Identify which cell holds the provided text, then report its (X, Y) central coordinate. 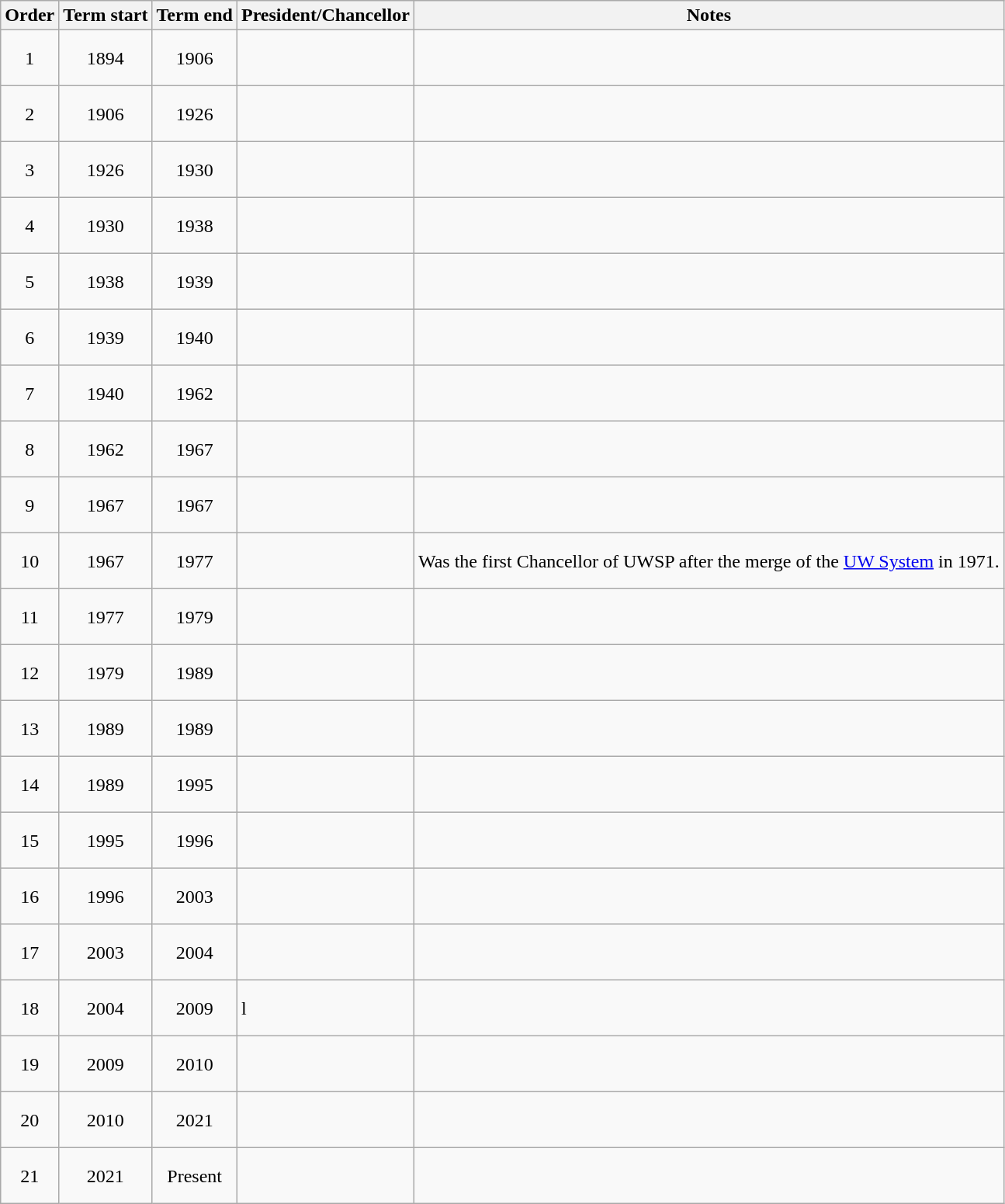
17 (29, 952)
3 (29, 170)
Term start (106, 16)
l (325, 1008)
1894 (106, 58)
1 (29, 58)
20 (29, 1120)
9 (29, 505)
16 (29, 897)
13 (29, 729)
Order (29, 16)
11 (29, 617)
Notes (709, 16)
Present (195, 1176)
2 (29, 114)
4 (29, 226)
Was the first Chancellor of UWSP after the merge of the UW System in 1971. (709, 561)
14 (29, 785)
7 (29, 394)
15 (29, 841)
18 (29, 1008)
8 (29, 449)
5 (29, 282)
President/Chancellor (325, 16)
6 (29, 338)
10 (29, 561)
21 (29, 1176)
19 (29, 1064)
Term end (195, 16)
12 (29, 673)
